Extract the [X, Y] coordinate from the center of the cell holding the provided text.  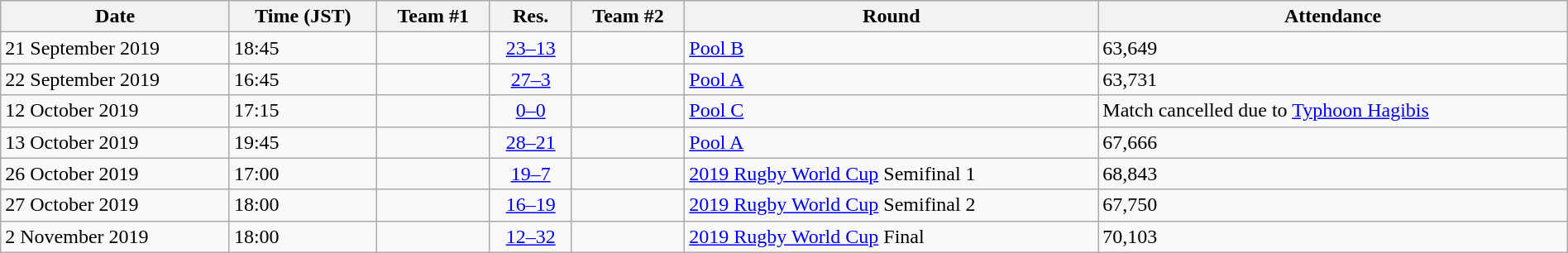
Round [892, 17]
27–3 [531, 79]
68,843 [1333, 174]
Pool B [892, 48]
13 October 2019 [116, 142]
63,731 [1333, 79]
21 September 2019 [116, 48]
17:15 [303, 111]
2 November 2019 [116, 236]
2019 Rugby World Cup Semifinal 2 [892, 205]
Res. [531, 17]
Team #1 [433, 17]
2019 Rugby World Cup Final [892, 236]
19:45 [303, 142]
70,103 [1333, 236]
2019 Rugby World Cup Semifinal 1 [892, 174]
12 October 2019 [116, 111]
0–0 [531, 111]
67,666 [1333, 142]
Pool C [892, 111]
22 September 2019 [116, 79]
19–7 [531, 174]
18:45 [303, 48]
12–32 [531, 236]
27 October 2019 [116, 205]
26 October 2019 [116, 174]
23–13 [531, 48]
Match cancelled due to Typhoon Hagibis [1333, 111]
16–19 [531, 205]
63,649 [1333, 48]
Time (JST) [303, 17]
Attendance [1333, 17]
Team #2 [628, 17]
67,750 [1333, 205]
Date [116, 17]
28–21 [531, 142]
16:45 [303, 79]
17:00 [303, 174]
